Detect which cell encompasses the target text, then output its (X, Y) center coordinate. 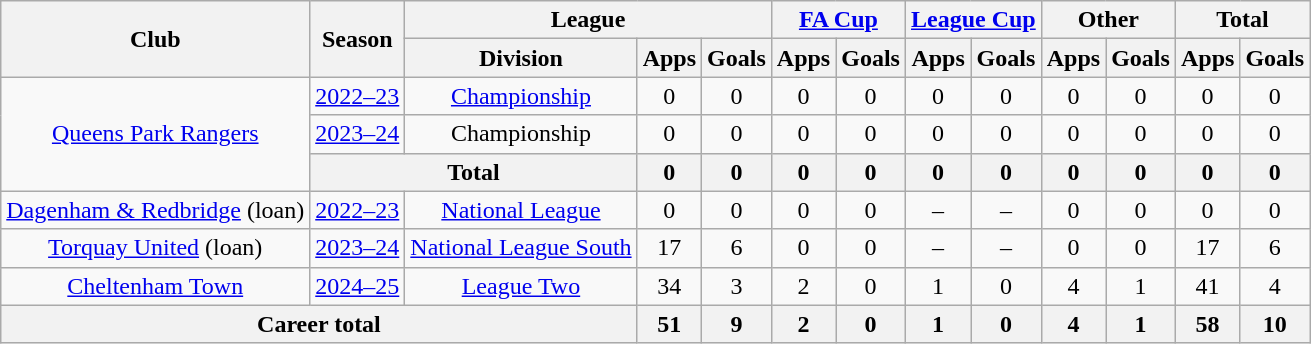
Other (1108, 20)
2024–25 (358, 286)
Torquay United (loan) (156, 248)
National League South (521, 248)
Queens Park Rangers (156, 134)
10 (1275, 324)
51 (669, 324)
9 (737, 324)
Division (521, 58)
Dagenham & Redbridge (loan) (156, 210)
League Two (521, 286)
34 (669, 286)
Cheltenham Town (156, 286)
League Cup (973, 20)
League (588, 20)
Season (358, 39)
National League (521, 210)
58 (1207, 324)
3 (737, 286)
Career total (319, 324)
41 (1207, 286)
FA Cup (838, 20)
Club (156, 39)
